Identify which cell holds the provided text, then report its [X, Y] central coordinate. 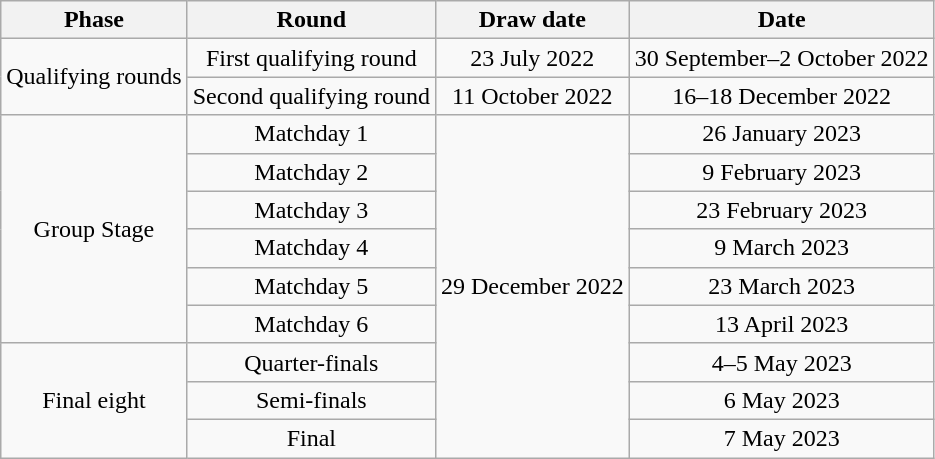
Matchday 3 [311, 210]
9 March 2023 [782, 248]
Matchday 5 [311, 286]
Qualifying rounds [94, 77]
Matchday 6 [311, 324]
29 December 2022 [532, 286]
23 July 2022 [532, 58]
Matchday 2 [311, 172]
Draw date [532, 20]
13 April 2023 [782, 324]
4–5 May 2023 [782, 362]
Date [782, 20]
Round [311, 20]
First qualifying round [311, 58]
23 February 2023 [782, 210]
Matchday 1 [311, 134]
Matchday 4 [311, 248]
11 October 2022 [532, 96]
Quarter-finals [311, 362]
Second qualifying round [311, 96]
Semi-finals [311, 400]
23 March 2023 [782, 286]
26 January 2023 [782, 134]
9 February 2023 [782, 172]
Phase [94, 20]
Final [311, 438]
Final eight [94, 400]
16–18 December 2022 [782, 96]
6 May 2023 [782, 400]
Group Stage [94, 229]
30 September–2 October 2022 [782, 58]
7 May 2023 [782, 438]
